For the text-containing cell, return its midpoint in [x, y] coordinate format. 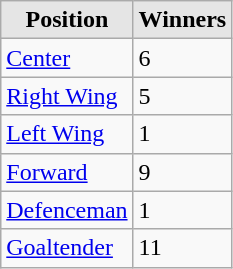
5 [182, 96]
9 [182, 172]
Defenceman [67, 210]
6 [182, 58]
Left Wing [67, 134]
Goaltender [67, 248]
Right Wing [67, 96]
Forward [67, 172]
11 [182, 248]
Position [67, 20]
Center [67, 58]
Winners [182, 20]
